Determine the [x, y] coordinate at the center of the cell enclosing the given text.  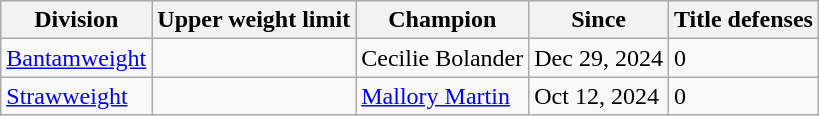
Division [76, 20]
Dec 29, 2024 [599, 58]
Champion [442, 20]
Cecilie Bolander [442, 58]
Since [599, 20]
Title defenses [743, 20]
Bantamweight [76, 58]
Mallory Martin [442, 96]
Strawweight [76, 96]
Upper weight limit [254, 20]
Oct 12, 2024 [599, 96]
